Search for the cell housing the specified text and yield its (x, y) center coordinate. 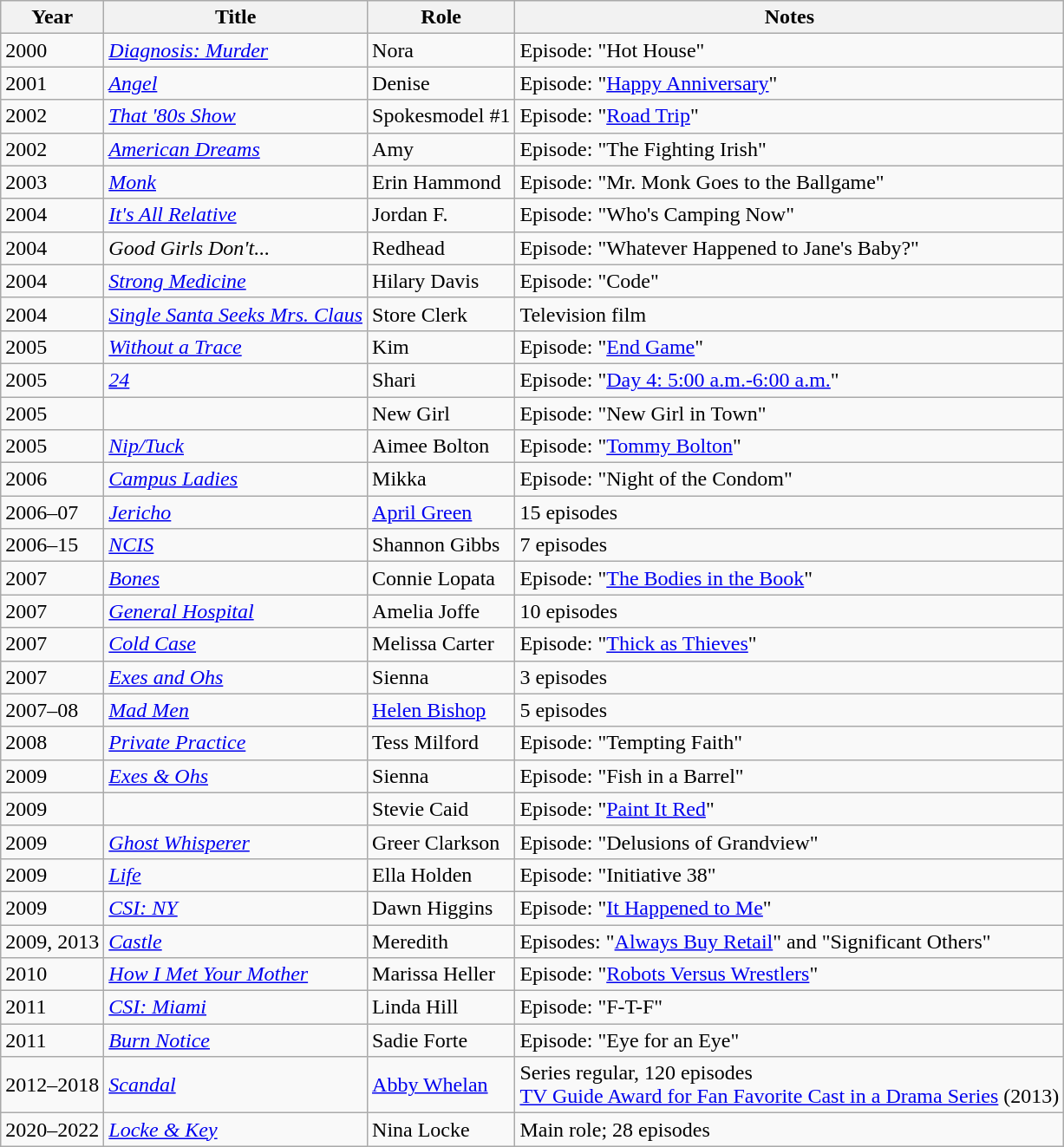
Locke & Key (236, 1130)
Episode: "Eye for an Eye" (789, 1040)
Television film (789, 314)
New Girl (441, 414)
Diagnosis: Murder (236, 50)
Mikka (441, 479)
2003 (52, 182)
Nip/Tuck (236, 446)
Episode: "Who's Camping Now" (789, 215)
5 episodes (789, 710)
2006–15 (52, 545)
Amy (441, 149)
Series regular, 120 episodesTV Guide Award for Fan Favorite Cast in a Drama Series (2013) (789, 1085)
Single Santa Seeks Mrs. Claus (236, 314)
Bones (236, 578)
NCIS (236, 545)
Episode: "Fish in a Barrel" (789, 776)
7 episodes (789, 545)
Role (441, 17)
Ella Holden (441, 875)
Episode: "Happy Anniversary" (789, 83)
2006 (52, 479)
How I Met Your Mother (236, 974)
Nora (441, 50)
Episode: "Day 4: 5:00 a.m.-6:00 a.m." (789, 380)
April Green (441, 512)
2001 (52, 83)
2008 (52, 743)
Dawn Higgins (441, 908)
Jericho (236, 512)
Amelia Joffe (441, 611)
2010 (52, 974)
Tess Milford (441, 743)
Episode: "Whatever Happened to Jane's Baby?" (789, 248)
Life (236, 875)
Title (236, 17)
Episode: "Mr. Monk Goes to the Ballgame" (789, 182)
Hilary Davis (441, 281)
Nina Locke (441, 1130)
Exes & Ohs (236, 776)
Linda Hill (441, 1007)
Abby Whelan (441, 1085)
Exes and Ohs (236, 677)
Jordan F. (441, 215)
Episode: "Road Trip" (789, 116)
Episode: "Tommy Bolton" (789, 446)
Episode: "It Happened to Me" (789, 908)
2000 (52, 50)
Main role; 28 episodes (789, 1130)
Episode: "Robots Versus Wrestlers" (789, 974)
Store Clerk (441, 314)
Episode: "Code" (789, 281)
Shannon Gibbs (441, 545)
Redhead (441, 248)
Spokesmodel #1 (441, 116)
Ghost Whisperer (236, 842)
Episode: "The Bodies in the Book" (789, 578)
3 episodes (789, 677)
Castle (236, 941)
Without a Trace (236, 347)
2012–2018 (52, 1085)
Private Practice (236, 743)
Melissa Carter (441, 644)
Episode: "New Girl in Town" (789, 414)
Aimee Bolton (441, 446)
Episode: "Thick as Thieves" (789, 644)
Notes (789, 17)
CSI: NY (236, 908)
Episode: "F-T-F" (789, 1007)
Strong Medicine (236, 281)
24 (236, 380)
Marissa Heller (441, 974)
Meredith (441, 941)
Episode: "The Fighting Irish" (789, 149)
Mad Men (236, 710)
Monk (236, 182)
Good Girls Don't... (236, 248)
Erin Hammond (441, 182)
Kim (441, 347)
Connie Lopata (441, 578)
15 episodes (789, 512)
Sadie Forte (441, 1040)
Cold Case (236, 644)
Campus Ladies (236, 479)
Episodes: "Always Buy Retail" and "Significant Others" (789, 941)
General Hospital (236, 611)
2006–07 (52, 512)
Episode: "Paint It Red" (789, 809)
2007–08 (52, 710)
That '80s Show (236, 116)
Helen Bishop (441, 710)
Burn Notice (236, 1040)
CSI: Miami (236, 1007)
Stevie Caid (441, 809)
Episode: "Initiative 38" (789, 875)
Year (52, 17)
Greer Clarkson (441, 842)
10 episodes (789, 611)
Episode: "Tempting Faith" (789, 743)
2020–2022 (52, 1130)
It's All Relative (236, 215)
2009, 2013 (52, 941)
Denise (441, 83)
Episode: "Night of the Condom" (789, 479)
Angel (236, 83)
Episode: "Hot House" (789, 50)
American Dreams (236, 149)
Episode: "Delusions of Grandview" (789, 842)
Scandal (236, 1085)
Episode: "End Game" (789, 347)
Shari (441, 380)
